Return the (X, Y) coordinate for the center point of the cell that contains the specified text.  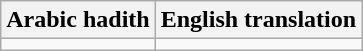
Arabic hadith (78, 20)
English translation (258, 20)
